From the cell containing the given text, extract its center point as (X, Y) coordinate. 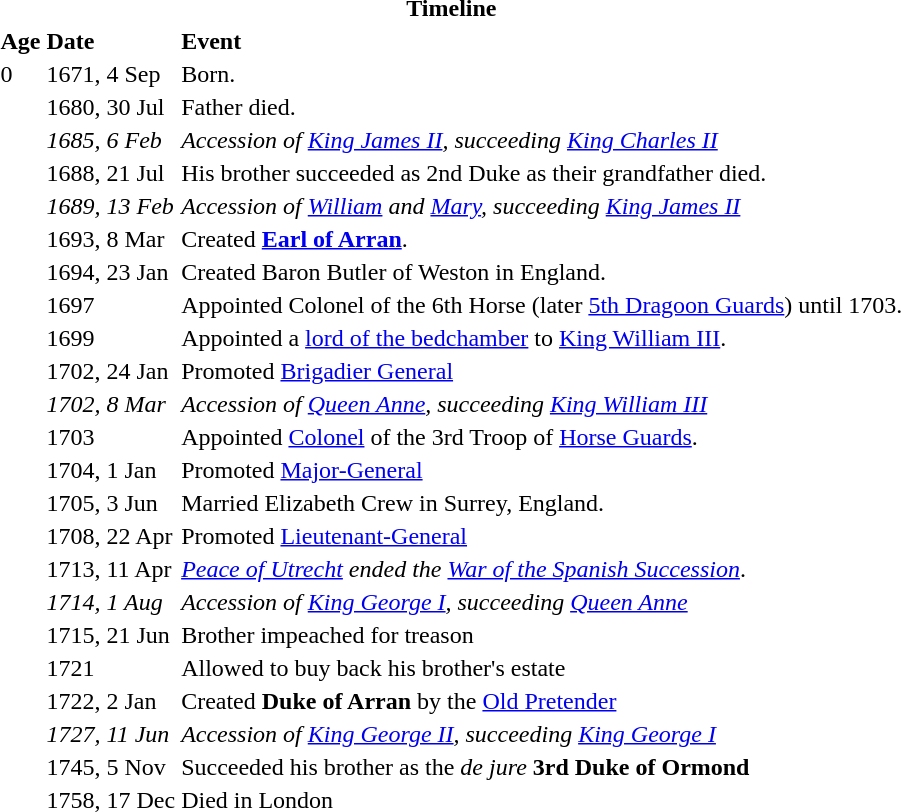
1689, 13 Feb (111, 206)
1694, 23 Jan (111, 272)
1702, 24 Jan (111, 371)
1680, 30 Jul (111, 107)
1685, 6 Feb (111, 140)
1703 (111, 437)
1671, 4 Sep (111, 74)
1727, 11 Jun (111, 734)
1713, 11 Apr (111, 569)
1745, 5 Nov (111, 767)
1699 (111, 338)
Date (111, 41)
1715, 21 Jun (111, 635)
1702, 8 Mar (111, 404)
1721 (111, 668)
1693, 8 Mar (111, 239)
1688, 21 Jul (111, 173)
1714, 1 Aug (111, 602)
1708, 22 Apr (111, 536)
1704, 1 Jan (111, 470)
1697 (111, 305)
1722, 2 Jan (111, 701)
1705, 3 Jun (111, 503)
